For the text-containing cell, return its midpoint in (x, y) coordinate format. 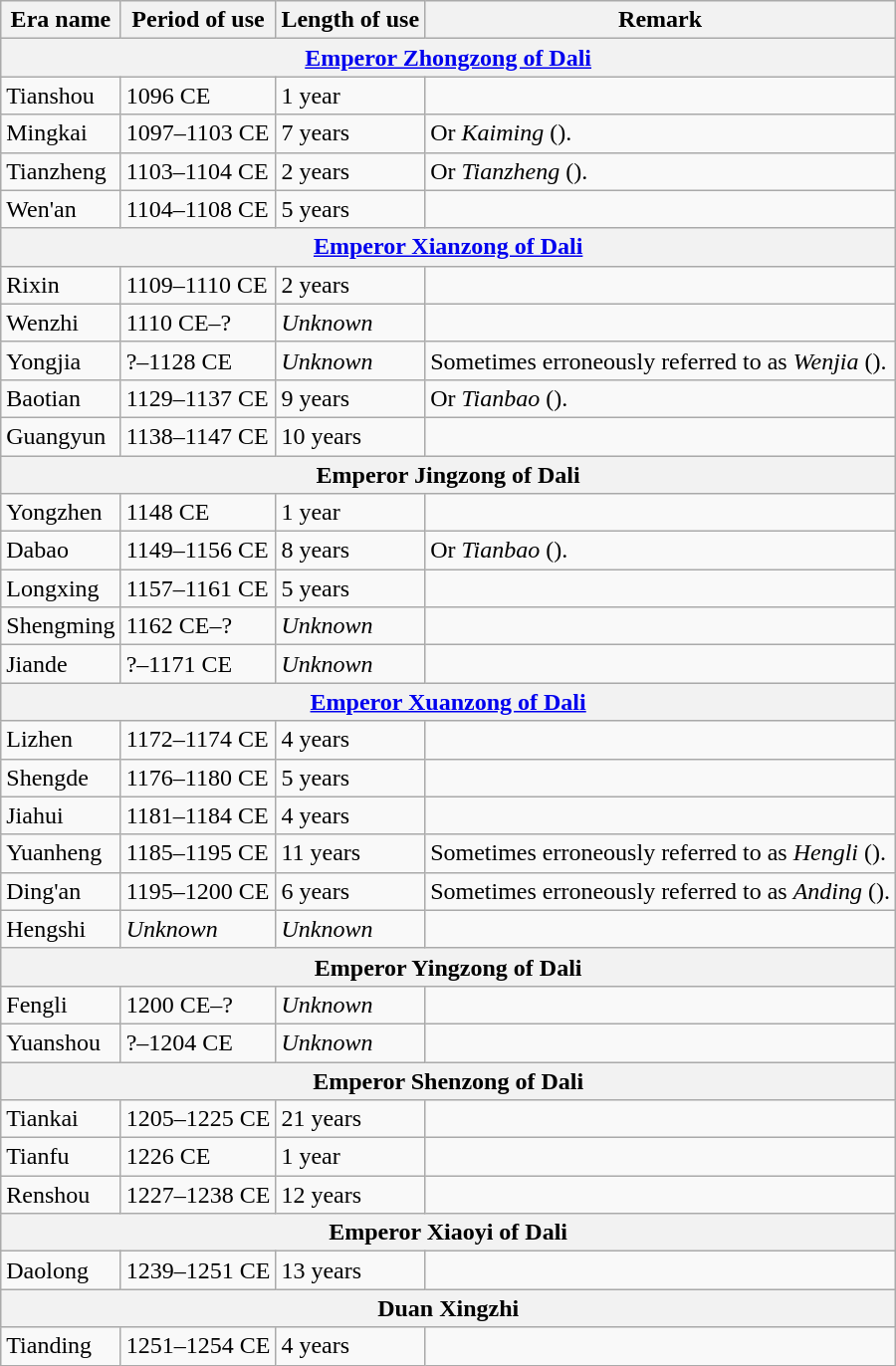
Longxing (61, 588)
Emperor Yingzong of Dali (448, 967)
Wen'an (61, 209)
Guangyun (61, 436)
1195–1200 CE (198, 891)
11 years (350, 853)
1149–1156 CE (198, 551)
1172–1174 CE (198, 740)
1226 CE (198, 1157)
1176–1180 CE (198, 778)
Length of use (350, 20)
10 years (350, 436)
Rixin (61, 285)
Or Tianzheng (). (661, 171)
Emperor Xiaoyi of Dali (448, 1233)
6 years (350, 891)
Tianfu (61, 1157)
7 years (350, 133)
1097–1103 CE (198, 133)
Shengming (61, 626)
Mingkai (61, 133)
1157–1161 CE (198, 588)
13 years (350, 1270)
1205–1225 CE (198, 1119)
Daolong (61, 1270)
Yuanshou (61, 1042)
Remark (661, 20)
Emperor Jingzong of Dali (448, 475)
Hengshi (61, 929)
21 years (350, 1119)
1129–1137 CE (198, 398)
?–1128 CE (198, 360)
Emperor Xianzong of Dali (448, 247)
Tianshou (61, 96)
1200 CE–? (198, 1005)
Duan Xingzhi (448, 1308)
Sometimes erroneously referred to as Wenjia (). (661, 360)
Wenzhi (61, 323)
Renshou (61, 1195)
Baotian (61, 398)
Sometimes erroneously referred to as Hengli (). (661, 853)
Ding'an (61, 891)
?–1204 CE (198, 1042)
1104–1108 CE (198, 209)
Yuanheng (61, 853)
1251–1254 CE (198, 1346)
1239–1251 CE (198, 1270)
Dabao (61, 551)
Era name (61, 20)
Period of use (198, 20)
Shengde (61, 778)
Emperor Zhongzong of Dali (448, 58)
Tianzheng (61, 171)
Sometimes erroneously referred to as Anding (). (661, 891)
Emperor Shenzong of Dali (448, 1080)
Yongzhen (61, 513)
8 years (350, 551)
1110 CE–? (198, 323)
1103–1104 CE (198, 171)
12 years (350, 1195)
1181–1184 CE (198, 815)
?–1171 CE (198, 664)
Emperor Xuanzong of Dali (448, 702)
9 years (350, 398)
1138–1147 CE (198, 436)
Or Kaiming (). (661, 133)
1148 CE (198, 513)
Lizhen (61, 740)
1096 CE (198, 96)
Jiande (61, 664)
1109–1110 CE (198, 285)
1162 CE–? (198, 626)
Tiankai (61, 1119)
Yongjia (61, 360)
Jiahui (61, 815)
1227–1238 CE (198, 1195)
Tianding (61, 1346)
1185–1195 CE (198, 853)
Fengli (61, 1005)
